Return (x, y) of the center of cell containing provided text 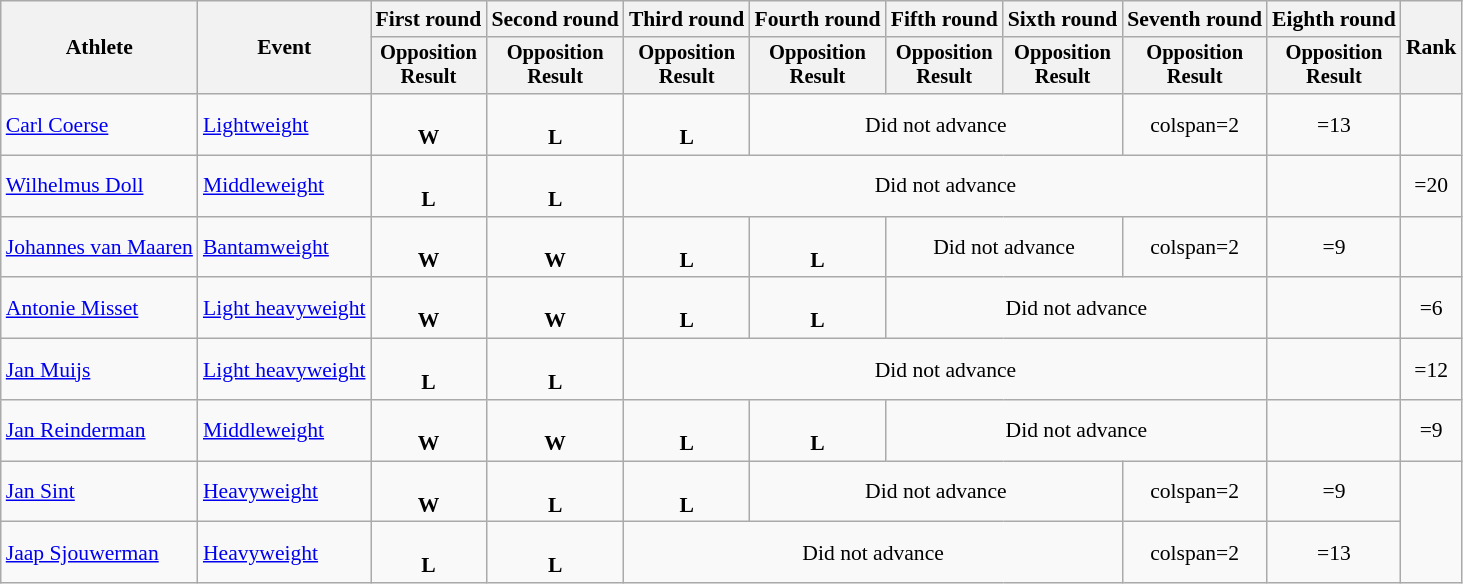
=12 (1432, 370)
Seventh round (1194, 19)
First round (428, 19)
Jan Sint (100, 492)
=6 (1432, 308)
Wilhelmus Doll (100, 186)
Lightweight (284, 124)
Fifth round (944, 19)
Event (284, 48)
Fourth round (817, 19)
Bantamweight (284, 248)
Antonie Misset (100, 308)
Sixth round (1063, 19)
Johannes van Maaren (100, 248)
Jan Muijs (100, 370)
Third round (687, 19)
Second round (555, 19)
Jaap Sjouwerman (100, 552)
Jan Reinderman (100, 430)
Rank (1432, 48)
Athlete (100, 48)
Carl Coerse (100, 124)
Eighth round (1334, 19)
=20 (1432, 186)
